From the cell containing the given text, extract its center point as (X, Y) coordinate. 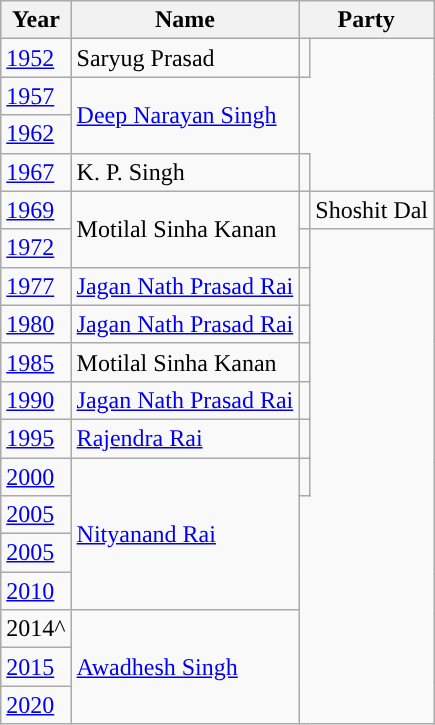
K. P. Singh (185, 172)
1957 (36, 96)
Saryug Prasad (185, 58)
1980 (36, 324)
1985 (36, 362)
1952 (36, 58)
1969 (36, 210)
2015 (36, 667)
1990 (36, 400)
1977 (36, 286)
2010 (36, 591)
Nityanand Rai (185, 534)
1967 (36, 172)
2000 (36, 477)
Name (185, 20)
1995 (36, 438)
Year (36, 20)
Deep Narayan Singh (185, 115)
1972 (36, 248)
1962 (36, 134)
Shoshit Dal (372, 210)
Rajendra Rai (185, 438)
Awadhesh Singh (185, 667)
2014^ (36, 629)
2020 (36, 705)
Party (366, 20)
